Return (x, y) of the center of cell containing provided text 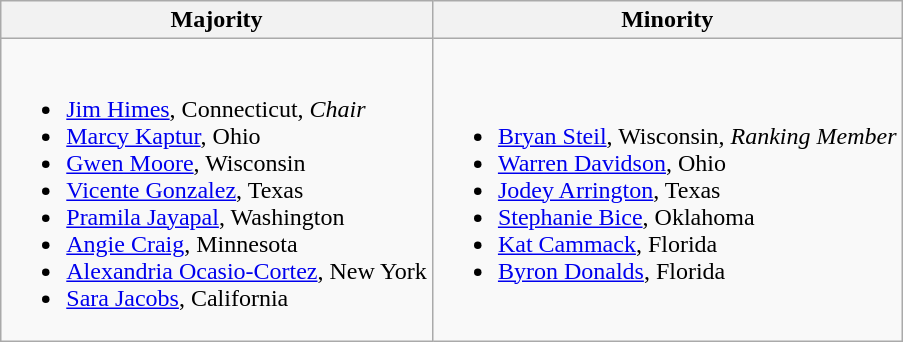
Bryan Steil, Wisconsin, Ranking MemberWarren Davidson, OhioJodey Arrington, TexasStephanie Bice, OklahomaKat Cammack, FloridaByron Donalds, Florida (667, 190)
Minority (667, 20)
Majority (217, 20)
